Extract the (x, y) coordinate from the center of the cell holding the provided text.  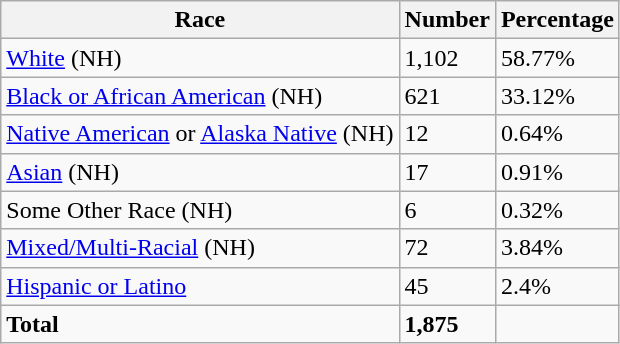
0.64% (557, 134)
12 (447, 134)
17 (447, 172)
58.77% (557, 58)
1,102 (447, 58)
2.4% (557, 286)
Total (200, 324)
Some Other Race (NH) (200, 210)
White (NH) (200, 58)
621 (447, 96)
Percentage (557, 20)
1,875 (447, 324)
72 (447, 248)
6 (447, 210)
Race (200, 20)
33.12% (557, 96)
Number (447, 20)
Black or African American (NH) (200, 96)
Native American or Alaska Native (NH) (200, 134)
0.91% (557, 172)
0.32% (557, 210)
3.84% (557, 248)
45 (447, 286)
Mixed/Multi-Racial (NH) (200, 248)
Hispanic or Latino (200, 286)
Asian (NH) (200, 172)
